Provide the (X, Y) coordinate of the cell's center where the given text is located.  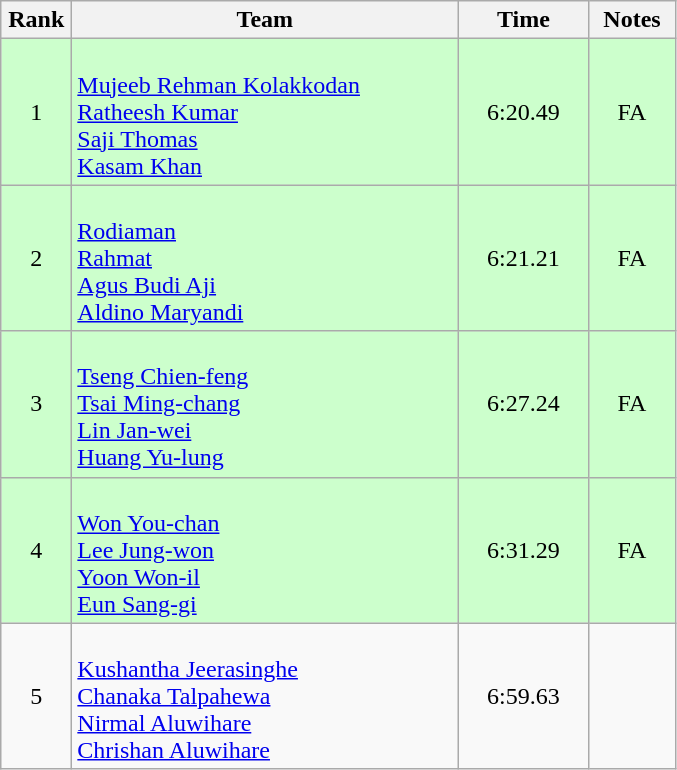
Notes (632, 20)
Time (524, 20)
6:31.29 (524, 550)
Won You-chanLee Jung-wonYoon Won-ilEun Sang-gi (265, 550)
Mujeeb Rehman KolakkodanRatheesh KumarSaji ThomasKasam Khan (265, 112)
RodiamanRahmatAgus Budi AjiAldino Maryandi (265, 258)
4 (36, 550)
3 (36, 404)
6:21.21 (524, 258)
Tseng Chien-fengTsai Ming-changLin Jan-weiHuang Yu-lung (265, 404)
Kushantha JeerasingheChanaka TalpahewaNirmal AluwihareChrishan Aluwihare (265, 696)
6:27.24 (524, 404)
Team (265, 20)
6:20.49 (524, 112)
5 (36, 696)
1 (36, 112)
Rank (36, 20)
2 (36, 258)
6:59.63 (524, 696)
